Pinpoint the cell where the given text exists, returning its (x, y) midpoint coordinate. 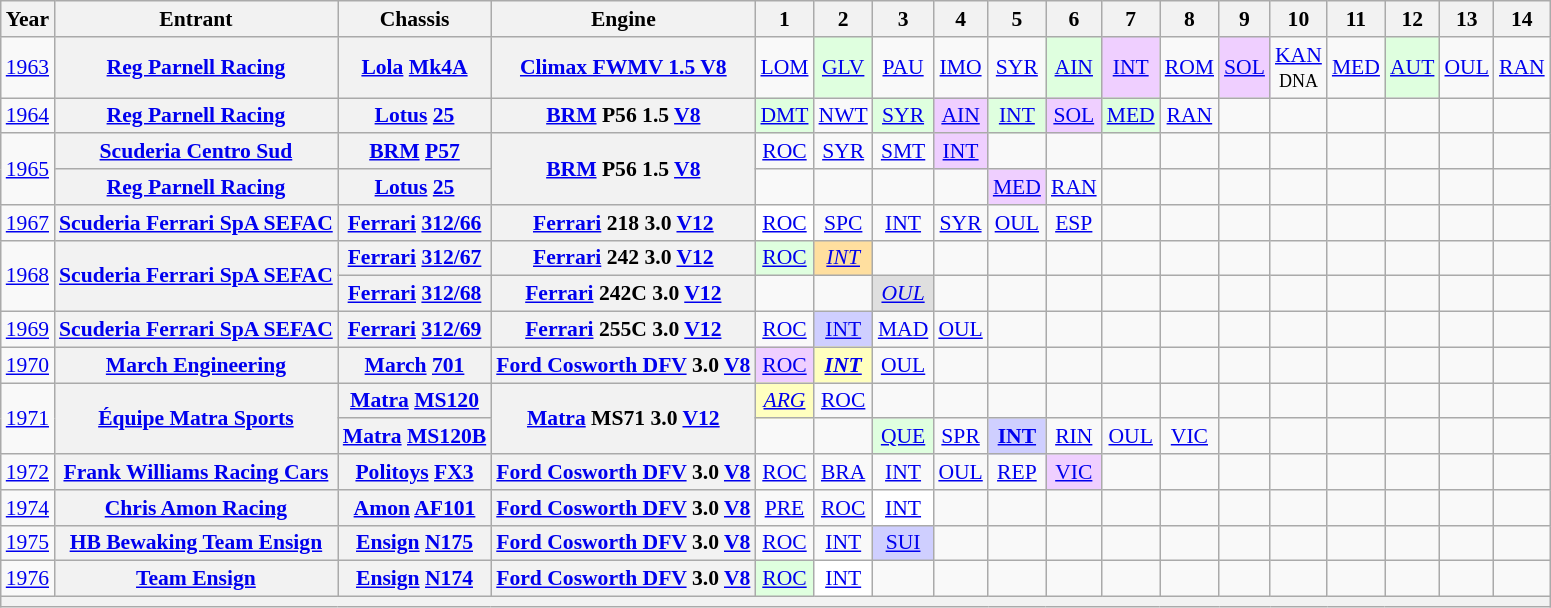
KANDNA (1298, 68)
4 (960, 19)
1968 (28, 276)
ARG (784, 401)
Year (28, 19)
QUE (904, 437)
RIN (1074, 437)
BRM P57 (414, 152)
AUT (1412, 68)
6 (1074, 19)
Ferrari 312/66 (414, 223)
5 (1017, 19)
Matra MS120B (414, 437)
1972 (28, 472)
REP (1017, 472)
1974 (28, 508)
BRA (844, 472)
Ferrari 242 3.0 V12 (623, 258)
Ensign N174 (414, 579)
HB Bewaking Team Ensign (196, 543)
11 (1356, 19)
PAU (904, 68)
Amon AF101 (414, 508)
Ferrari 312/69 (414, 330)
DMT (784, 116)
Ferrari 312/67 (414, 258)
13 (1466, 19)
Entrant (196, 19)
14 (1522, 19)
SMT (904, 152)
NWT (844, 116)
Ferrari 255C 3.0 V12 (623, 330)
3 (904, 19)
March Engineering (196, 365)
8 (1190, 19)
ROM (1190, 68)
1963 (28, 68)
10 (1298, 19)
Ferrari 312/68 (414, 294)
March 701 (414, 365)
Team Ensign (196, 579)
1970 (28, 365)
12 (1412, 19)
1969 (28, 330)
MAD (904, 330)
PRE (784, 508)
IMO (960, 68)
Ensign N175 (414, 543)
Chassis (414, 19)
1964 (28, 116)
Équipe Matra Sports (196, 418)
9 (1244, 19)
Climax FWMV 1.5 V8 (623, 68)
ESP (1074, 223)
1975 (28, 543)
2 (844, 19)
Scuderia Centro Sud (196, 152)
LOM (784, 68)
Matra MS71 3.0 V12 (623, 418)
SUI (904, 543)
1 (784, 19)
Ferrari 242C 3.0 V12 (623, 294)
Ferrari 218 3.0 V12 (623, 223)
Chris Amon Racing (196, 508)
SPR (960, 437)
SPC (844, 223)
Matra MS120 (414, 401)
Engine (623, 19)
Politoys FX3 (414, 472)
Frank Williams Racing Cars (196, 472)
GLV (844, 68)
1971 (28, 418)
1976 (28, 579)
1967 (28, 223)
7 (1131, 19)
1965 (28, 170)
Lola Mk4A (414, 68)
